Return the (X, Y) coordinate for the center point of the cell that contains the specified text.  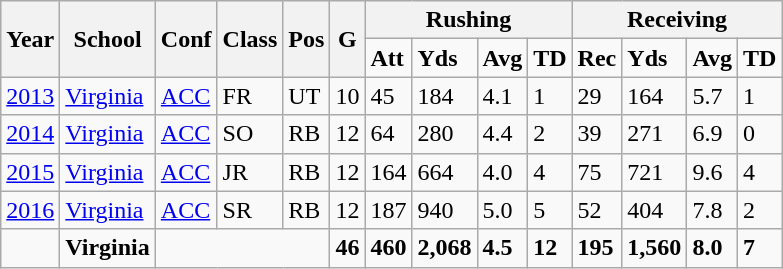
UT (306, 96)
721 (654, 172)
460 (388, 248)
Att (388, 58)
School (108, 39)
9.6 (712, 172)
5.0 (502, 210)
SR (250, 210)
4.0 (502, 172)
940 (444, 210)
7 (759, 248)
45 (388, 96)
2016 (30, 210)
0 (759, 134)
Receiving (677, 20)
7.8 (712, 210)
5.7 (712, 96)
Year (30, 39)
6.9 (712, 134)
64 (388, 134)
2014 (30, 134)
52 (597, 210)
39 (597, 134)
280 (444, 134)
4.4 (502, 134)
8.0 (712, 248)
Conf (186, 39)
5 (550, 210)
664 (444, 172)
75 (597, 172)
46 (348, 248)
187 (388, 210)
4.5 (502, 248)
2,068 (444, 248)
271 (654, 134)
2015 (30, 172)
JR (250, 172)
1,560 (654, 248)
FR (250, 96)
2013 (30, 96)
SO (250, 134)
10 (348, 96)
Class (250, 39)
Pos (306, 39)
4.1 (502, 96)
Rushing (468, 20)
Rec (597, 58)
184 (444, 96)
29 (597, 96)
195 (597, 248)
404 (654, 210)
G (348, 39)
